Capture the cell that displays the provided text and extract its (X, Y) central coordinate. 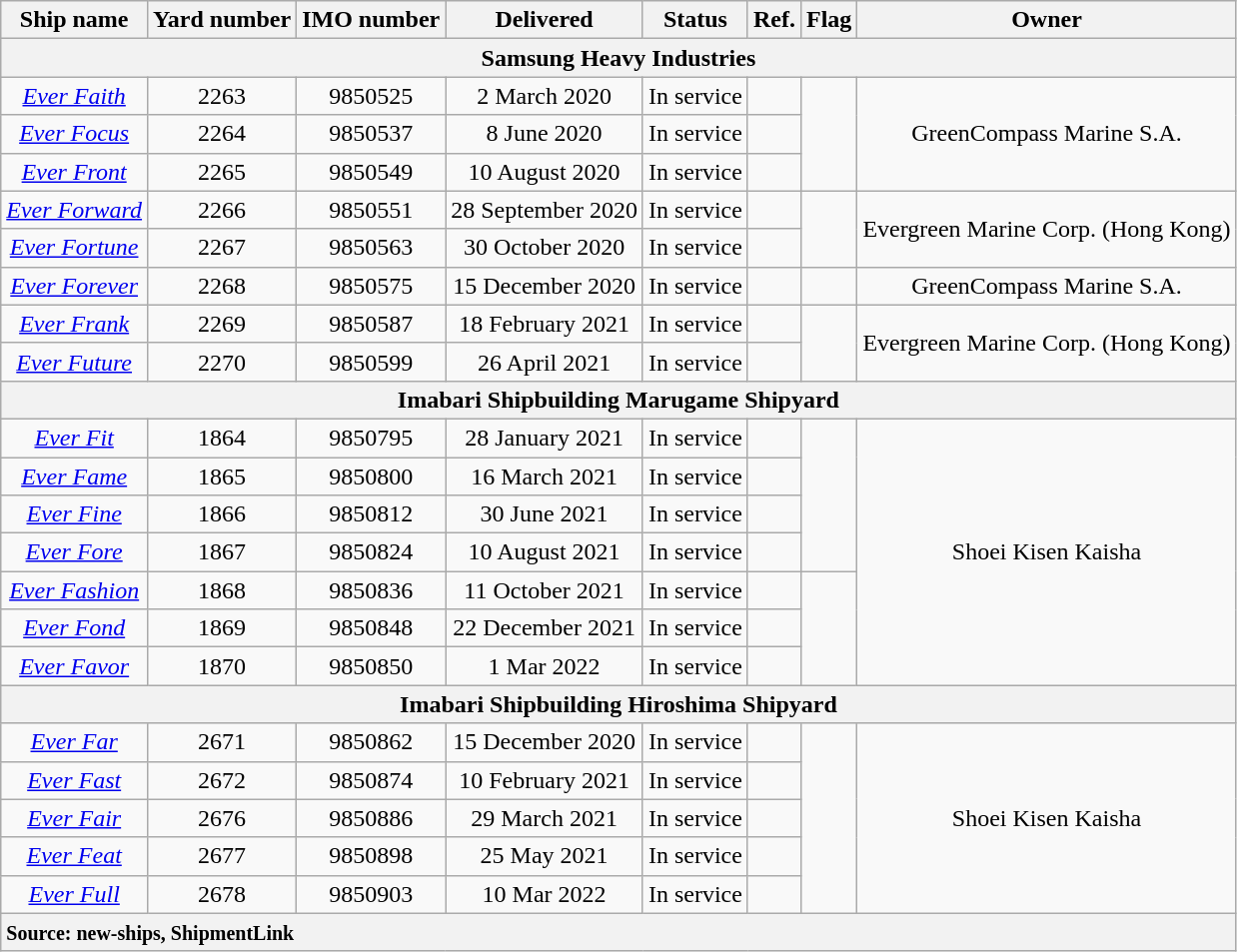
Imabari Shipbuilding Marugame Shipyard (618, 400)
Ever Forever (74, 286)
Ever Faith (74, 96)
2269 (222, 324)
1868 (222, 590)
9850551 (372, 210)
9850599 (372, 362)
Ever Fit (74, 438)
26 April 2021 (545, 362)
10 August 2020 (545, 172)
9850874 (372, 780)
IMO number (372, 20)
16 March 2021 (545, 476)
9850898 (372, 856)
Ever Forward (74, 210)
1866 (222, 514)
9850587 (372, 324)
9850800 (372, 476)
9850836 (372, 590)
2263 (222, 96)
1870 (222, 666)
29 March 2021 (545, 818)
25 May 2021 (545, 856)
9850903 (372, 894)
28 January 2021 (545, 438)
9850525 (372, 96)
Ever Future (74, 362)
Ref. (773, 20)
9850549 (372, 172)
1864 (222, 438)
9850812 (372, 514)
10 Mar 2022 (545, 894)
Ever Fame (74, 476)
Ever Fashion (74, 590)
10 August 2021 (545, 552)
2678 (222, 894)
Flag (828, 20)
Ever Front (74, 172)
Imabari Shipbuilding Hiroshima Shipyard (618, 704)
9850862 (372, 742)
Ever Frank (74, 324)
1869 (222, 628)
Ever Favor (74, 666)
2270 (222, 362)
9850824 (372, 552)
22 December 2021 (545, 628)
2264 (222, 134)
9850850 (372, 666)
2268 (222, 286)
11 October 2021 (545, 590)
2676 (222, 818)
2267 (222, 248)
2677 (222, 856)
Yard number (222, 20)
9850563 (372, 248)
Ever Full (74, 894)
18 February 2021 (545, 324)
30 October 2020 (545, 248)
9850795 (372, 438)
Ship name (74, 20)
1865 (222, 476)
1867 (222, 552)
Ever Fair (74, 818)
Ever Focus (74, 134)
9850575 (372, 286)
Ever Feat (74, 856)
Status (695, 20)
Ever Fast (74, 780)
Ever Fortune (74, 248)
10 February 2021 (545, 780)
8 June 2020 (545, 134)
9850537 (372, 134)
Ever Fore (74, 552)
9850886 (372, 818)
2 March 2020 (545, 96)
28 September 2020 (545, 210)
Ever Fond (74, 628)
Ever Far (74, 742)
Samsung Heavy Industries (618, 58)
Delivered (545, 20)
Ever Fine (74, 514)
2265 (222, 172)
Owner (1047, 20)
Source: new-ships, ShipmentLink (618, 932)
1 Mar 2022 (545, 666)
2671 (222, 742)
30 June 2021 (545, 514)
2672 (222, 780)
9850848 (372, 628)
2266 (222, 210)
